Capture the cell that displays the provided text and extract its [X, Y] central coordinate. 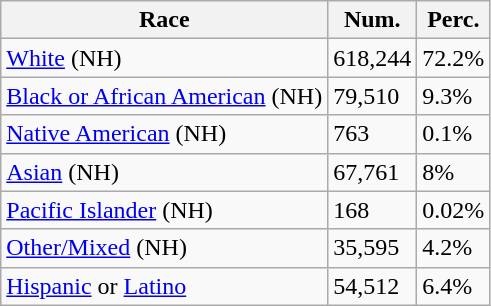
Pacific Islander (NH) [164, 210]
72.2% [454, 58]
79,510 [372, 96]
Hispanic or Latino [164, 286]
Perc. [454, 20]
Num. [372, 20]
Black or African American (NH) [164, 96]
8% [454, 172]
Asian (NH) [164, 172]
67,761 [372, 172]
4.2% [454, 248]
0.1% [454, 134]
6.4% [454, 286]
Other/Mixed (NH) [164, 248]
168 [372, 210]
9.3% [454, 96]
0.02% [454, 210]
Native American (NH) [164, 134]
763 [372, 134]
White (NH) [164, 58]
618,244 [372, 58]
Race [164, 20]
35,595 [372, 248]
54,512 [372, 286]
